Locate the cell with the specified text and output its [X, Y] center coordinate. 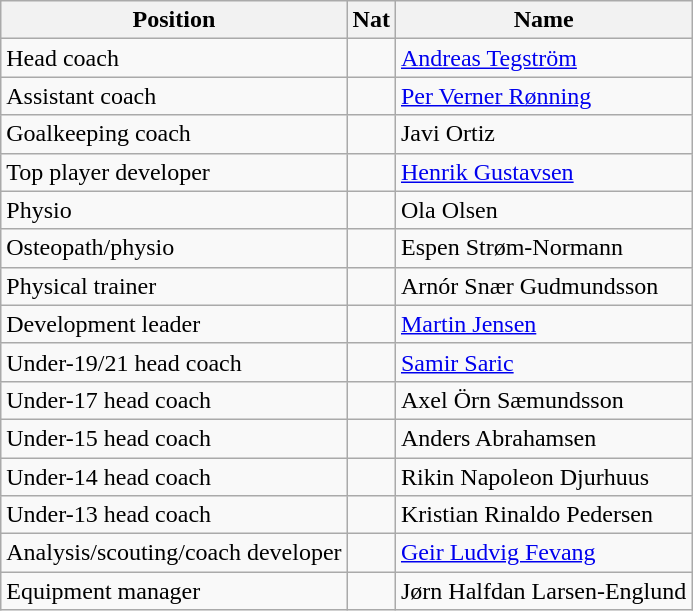
Martin Jensen [543, 324]
Under-13 head coach [174, 515]
Under-14 head coach [174, 477]
Under-17 head coach [174, 400]
Under-15 head coach [174, 438]
Javi Ortiz [543, 134]
Henrik Gustavsen [543, 172]
Anders Abrahamsen [543, 438]
Assistant coach [174, 96]
Samir Saric [543, 362]
Kristian Rinaldo Pedersen [543, 515]
Development leader [174, 324]
Analysis/scouting/coach developer [174, 553]
Head coach [174, 58]
Name [543, 20]
Per Verner Rønning [543, 96]
Under-19/21 head coach [174, 362]
Axel Örn Sæmundsson [543, 400]
Physical trainer [174, 286]
Espen Strøm-Normann [543, 248]
Goalkeeping coach [174, 134]
Top player developer [174, 172]
Arnór Snær Gudmundsson [543, 286]
Andreas Tegström [543, 58]
Equipment manager [174, 591]
Position [174, 20]
Nat [371, 20]
Jørn Halfdan Larsen-Englund [543, 591]
Geir Ludvig Fevang [543, 553]
Osteopath/physio [174, 248]
Ola Olsen [543, 210]
Physio [174, 210]
Rikin Napoleon Djurhuus [543, 477]
